Identify which cell holds the provided text, then report its (x, y) central coordinate. 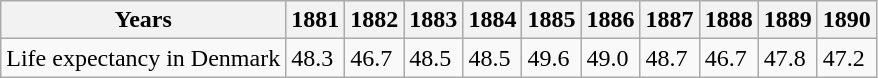
1888 (728, 20)
1884 (492, 20)
48.3 (316, 58)
47.2 (846, 58)
1889 (788, 20)
49.0 (610, 58)
49.6 (552, 58)
1883 (434, 20)
1882 (374, 20)
1881 (316, 20)
1886 (610, 20)
48.7 (670, 58)
1887 (670, 20)
Life expectancy in Denmark (144, 58)
1885 (552, 20)
47.8 (788, 58)
1890 (846, 20)
Years (144, 20)
